From the cell containing the given text, extract its center point as [x, y] coordinate. 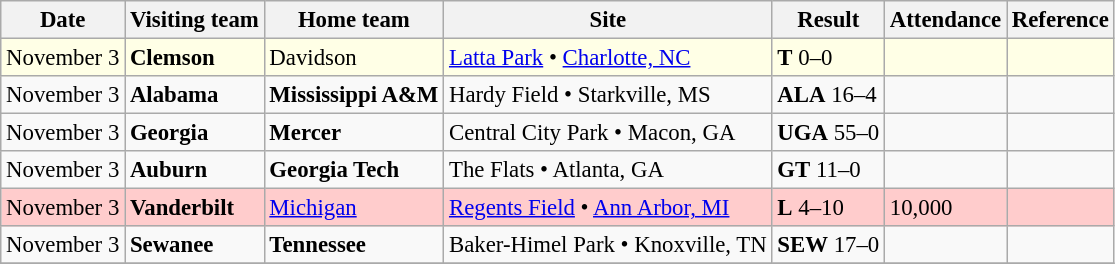
Mississippi A&M [354, 95]
Sewanee [194, 245]
Alabama [194, 95]
Mercer [354, 133]
L 4–10 [828, 208]
Hardy Field • Starkville, MS [608, 95]
Georgia [194, 133]
Date [63, 20]
Visiting team [194, 20]
ALA 16–4 [828, 95]
Central City Park • Macon, GA [608, 133]
Attendance [946, 20]
SEW 17–0 [828, 245]
Clemson [194, 58]
Reference [1060, 20]
Vanderbilt [194, 208]
Baker-Himel Park • Knoxville, TN [608, 245]
10,000 [946, 208]
Site [608, 20]
Latta Park • Charlotte, NC [608, 58]
Home team [354, 20]
Tennessee [354, 245]
Davidson [354, 58]
Auburn [194, 170]
UGA 55–0 [828, 133]
Georgia Tech [354, 170]
The Flats • Atlanta, GA [608, 170]
Michigan [354, 208]
Regents Field • Ann Arbor, MI [608, 208]
GT 11–0 [828, 170]
Result [828, 20]
T 0–0 [828, 58]
